Extract the (X, Y) coordinate from the center of the cell holding the provided text.  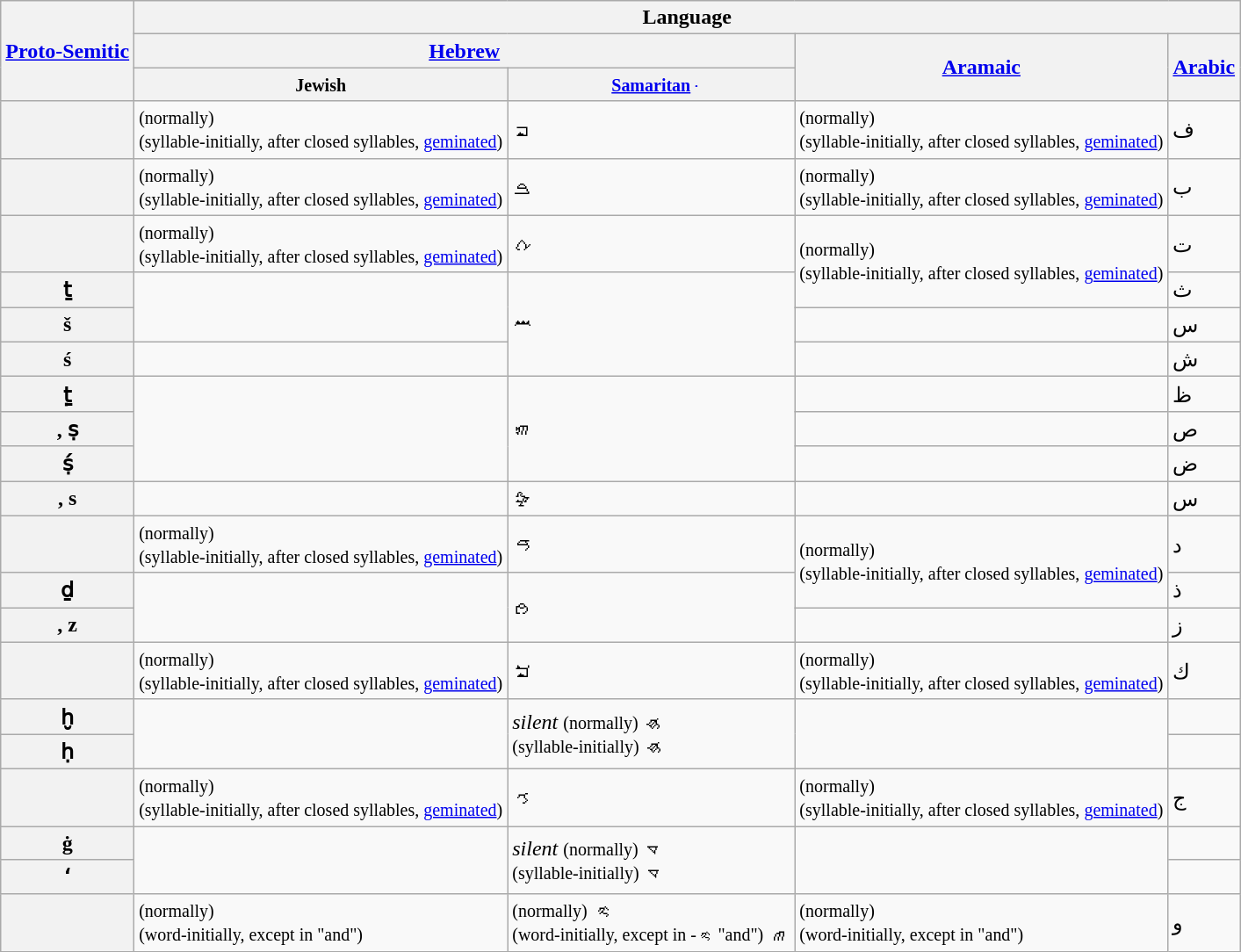
ġ (68, 842)
ص (1204, 429)
Aramaic (982, 68)
Proto-Semitic (68, 51)
ب (1204, 186)
ࠐ (652, 130)
ṯ̣ (68, 394)
ḥ (68, 752)
ࠔ (652, 325)
ز (1204, 625)
ś (68, 359)
ف (1204, 130)
ṣ́ (68, 464)
silent (normally) ࠇ (syllable-initially) ࠇ (652, 734)
ࠁ (652, 186)
, z (68, 625)
ࠎ (652, 499)
silent (normally) ࠏ (syllable-initially) ࠏ (652, 860)
Arabic (1204, 68)
ࠆ (652, 608)
ذ (1204, 590)
š (68, 325)
ج (1204, 797)
ࠑ (652, 429)
Samaritanּ (652, 84)
, s (68, 499)
(normally) ࠅ (word-initially, except in -ࠅ "and") ࠉ (652, 922)
ك (1204, 671)
ṯ (68, 290)
ࠃ (652, 545)
و (1204, 922)
ḏ (68, 590)
ʻ (68, 877)
ض (1204, 464)
د (1204, 545)
ḫ (68, 717)
ث (1204, 290)
, ṣ (68, 429)
ࠕ (652, 244)
ࠊ (652, 671)
ت (1204, 244)
Hebrew (465, 51)
Jewish (321, 84)
Language (687, 18)
ࠂ (652, 797)
ش (1204, 359)
ظ (1204, 394)
